Capture the cell that displays the provided text and extract its [X, Y] central coordinate. 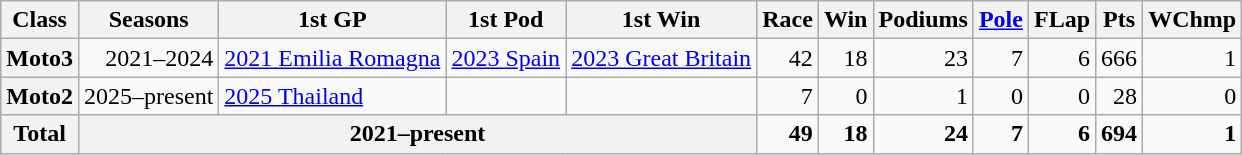
2025–present [148, 96]
Seasons [148, 20]
28 [1120, 96]
Podiums [923, 20]
24 [923, 134]
Race [788, 20]
2025 Thailand [332, 96]
23 [923, 58]
Pts [1120, 20]
42 [788, 58]
1st GP [332, 20]
Class [40, 20]
WChmp [1192, 20]
2021 Emilia Romagna [332, 58]
694 [1120, 134]
Moto3 [40, 58]
2021–present [417, 134]
2023 Great Britain [662, 58]
1st Win [662, 20]
FLap [1062, 20]
1st Pod [506, 20]
Moto2 [40, 96]
Total [40, 134]
2021–2024 [148, 58]
666 [1120, 58]
Pole [1000, 20]
49 [788, 134]
2023 Spain [506, 58]
Win [846, 20]
